Capture the cell that displays the provided text and extract its [X, Y] central coordinate. 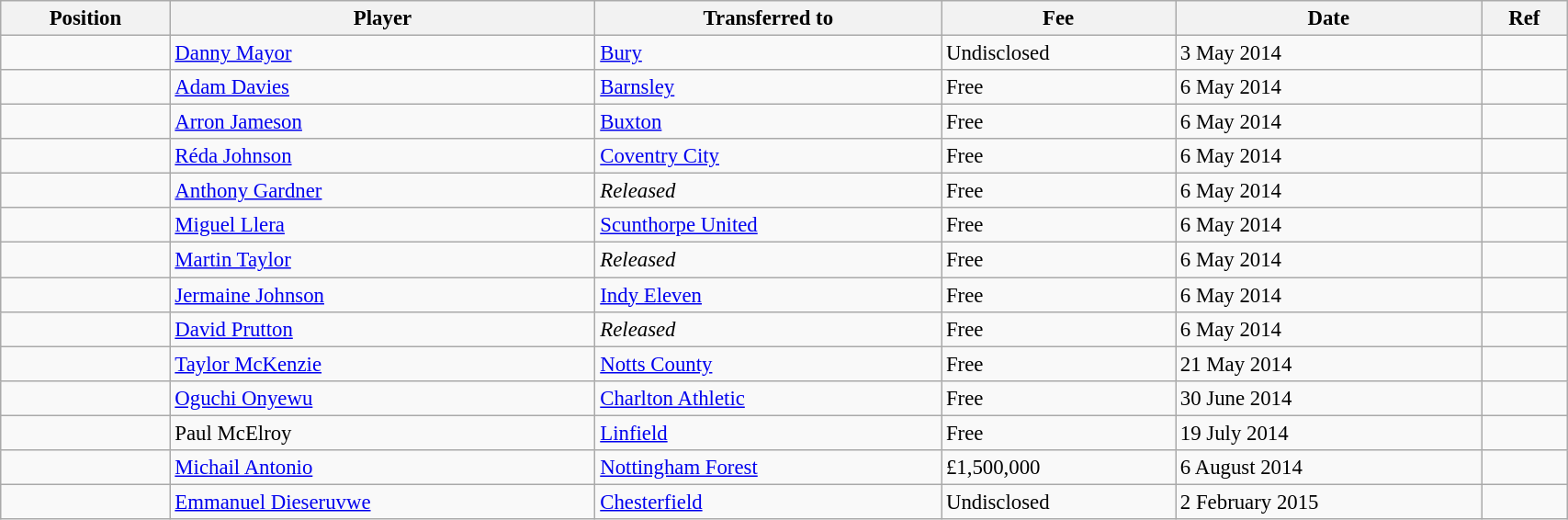
Chesterfield [768, 502]
Martin Taylor [382, 260]
Linfield [768, 433]
Arron Jameson [382, 122]
3 May 2014 [1328, 53]
Réda Johnson [382, 156]
Fee [1058, 18]
2 February 2015 [1328, 502]
21 May 2014 [1328, 364]
Date [1328, 18]
Transferred to [768, 18]
Ref [1525, 18]
30 June 2014 [1328, 398]
Notts County [768, 364]
Paul McElroy [382, 433]
Emmanuel Dieseruvwe [382, 502]
£1,500,000 [1058, 468]
Adam Davies [382, 87]
Coventry City [768, 156]
Player [382, 18]
Jermaine Johnson [382, 295]
Indy Eleven [768, 295]
Nottingham Forest [768, 468]
Oguchi Onyewu [382, 398]
6 August 2014 [1328, 468]
Barnsley [768, 87]
Michail Antonio [382, 468]
Anthony Gardner [382, 191]
Scunthorpe United [768, 225]
Danny Mayor [382, 53]
Miguel Llera [382, 225]
19 July 2014 [1328, 433]
David Prutton [382, 329]
Taylor McKenzie [382, 364]
Position [85, 18]
Bury [768, 53]
Buxton [768, 122]
Charlton Athletic [768, 398]
